Scan for the cell matching the given text and deliver its (x, y) coordinate at center. 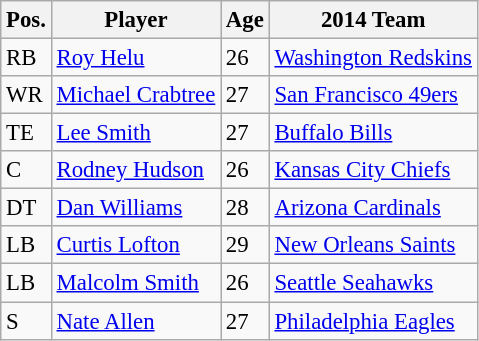
29 (246, 245)
Age (246, 20)
Arizona Cardinals (373, 208)
Buffalo Bills (373, 133)
S (26, 321)
Curtis Lofton (136, 245)
Nate Allen (136, 321)
C (26, 170)
2014 Team (373, 20)
Seattle Seahawks (373, 283)
Rodney Hudson (136, 170)
San Francisco 49ers (373, 95)
Pos. (26, 20)
TE (26, 133)
DT (26, 208)
Michael Crabtree (136, 95)
WR (26, 95)
Dan Williams (136, 208)
28 (246, 208)
Malcolm Smith (136, 283)
RB (26, 58)
Lee Smith (136, 133)
Washington Redskins (373, 58)
Philadelphia Eagles (373, 321)
Player (136, 20)
New Orleans Saints (373, 245)
Roy Helu (136, 58)
Kansas City Chiefs (373, 170)
